Detect which cell encompasses the target text, then output its [x, y] center coordinate. 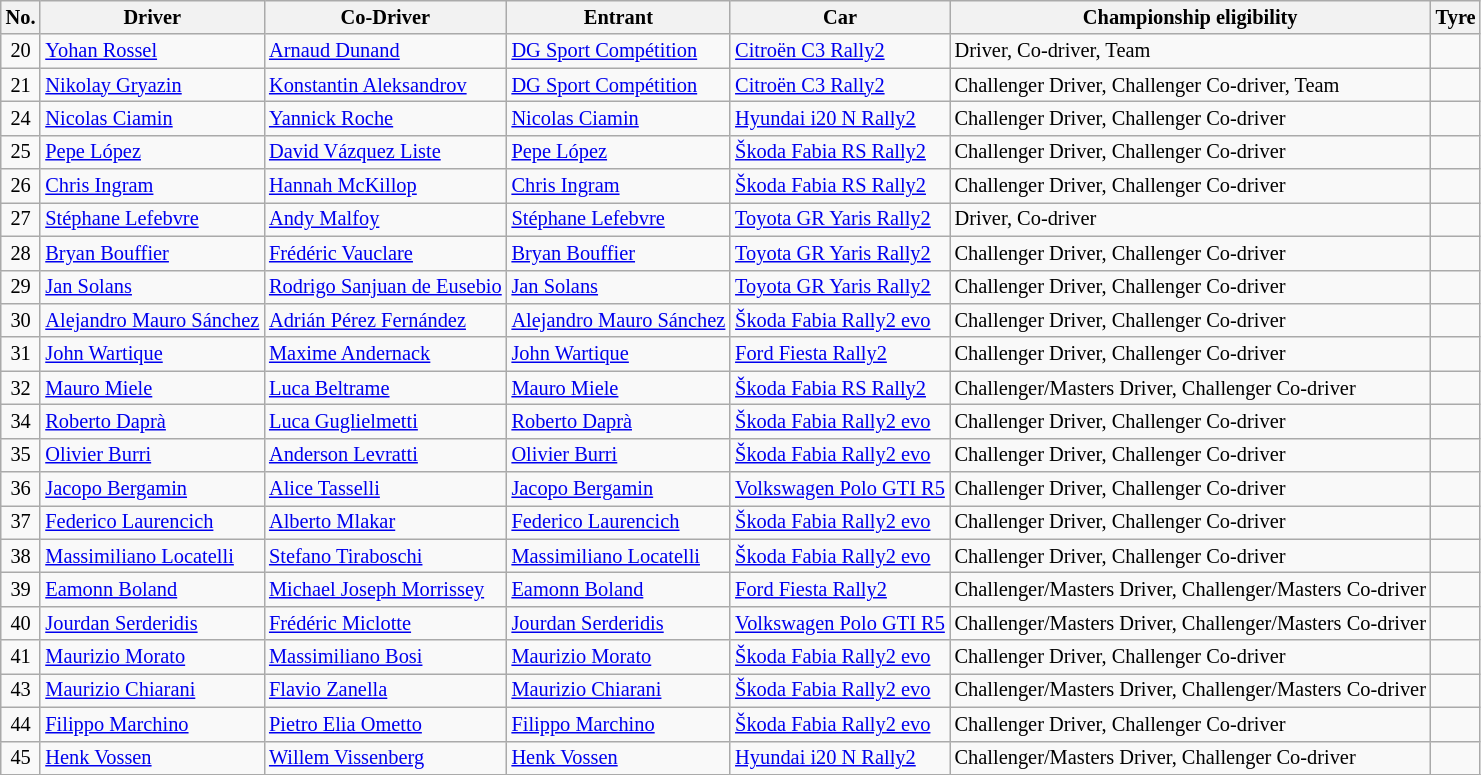
36 [21, 489]
25 [21, 152]
Anderson Levratti [385, 455]
Yohan Rossel [152, 51]
26 [21, 186]
34 [21, 421]
Adrián Pérez Fernández [385, 320]
43 [21, 690]
Frédéric Vauclare [385, 253]
Co-Driver [385, 17]
Tyre [1456, 17]
Car [840, 17]
20 [21, 51]
Challenger Driver, Challenger Co-driver, Team [1190, 85]
Pietro Elia Ometto [385, 724]
Rodrigo Sanjuan de Eusebio [385, 287]
Massimiliano Bosi [385, 657]
39 [21, 589]
41 [21, 657]
No. [21, 17]
44 [21, 724]
30 [21, 320]
40 [21, 623]
29 [21, 287]
27 [21, 219]
Andy Malfoy [385, 219]
21 [21, 85]
Konstantin Aleksandrov [385, 85]
Alberto Mlakar [385, 522]
Driver, Co-driver, Team [1190, 51]
Luca Beltrame [385, 388]
Yannick Roche [385, 118]
Maxime Andernack [385, 354]
Flavio Zanella [385, 690]
24 [21, 118]
Willem Vissenberg [385, 758]
Luca Guglielmetti [385, 421]
Stefano Tiraboschi [385, 556]
38 [21, 556]
David Vázquez Liste [385, 152]
Michael Joseph Morrissey [385, 589]
35 [21, 455]
Arnaud Dunand [385, 51]
Driver [152, 17]
Alice Tasselli [385, 489]
45 [21, 758]
37 [21, 522]
Frédéric Miclotte [385, 623]
Entrant [619, 17]
31 [21, 354]
Driver, Co-driver [1190, 219]
32 [21, 388]
Nikolay Gryazin [152, 85]
Championship eligibility [1190, 17]
28 [21, 253]
Hannah McKillop [385, 186]
